Determine the (X, Y) coordinate at the center of the cell enclosing the given text.  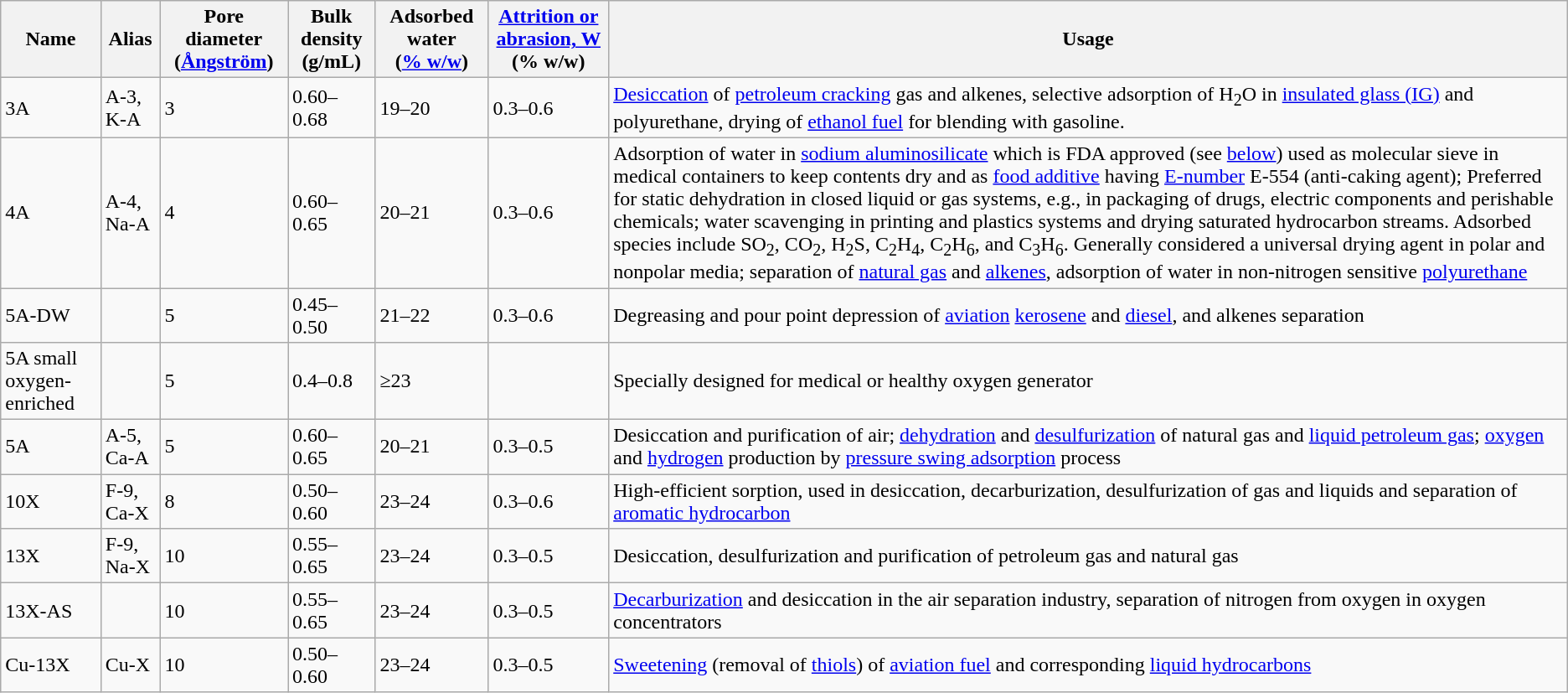
19–20 (432, 107)
Specially designed for medical or healthy oxygen generator (1089, 381)
Pore diameter (Ångström) (224, 39)
Bulk density (g/mL) (332, 39)
4A (51, 213)
Cu-X (131, 665)
F-9, Na-X (131, 556)
Cu-13X (51, 665)
≥23 (432, 381)
Usage (1089, 39)
5A (51, 447)
Sweetening (removal of thiols) of aviation fuel and corresponding liquid hydrocarbons (1089, 665)
5A small oxygen-enriched (51, 381)
21–22 (432, 315)
A-3, K-A (131, 107)
Alias (131, 39)
4 (224, 213)
3 (224, 107)
A-4, Na-A (131, 213)
0.60–0.68 (332, 107)
Adsorbed water (% w/w) (432, 39)
High-efficient sorption, used in desiccation, decarburization, desulfurization of gas and liquids and separation of aromatic hydrocarbon (1089, 501)
A-5, Ca-A (131, 447)
10X (51, 501)
Name (51, 39)
8 (224, 501)
F-9, Ca-X (131, 501)
0.45–0.50 (332, 315)
13X (51, 556)
Desiccation, desulfurization and purification of petroleum gas and natural gas (1089, 556)
13X-AS (51, 610)
0.4–0.8 (332, 381)
Attrition or abrasion, W (% w/w) (549, 39)
3A (51, 107)
5A-DW (51, 315)
Degreasing and pour point depression of aviation kerosene and diesel, and alkenes separation (1089, 315)
Decarburization and desiccation in the air separation industry, separation of nitrogen from oxygen in oxygen concentrators (1089, 610)
